Scan for the cell matching the given text and deliver its (x, y) coordinate at center. 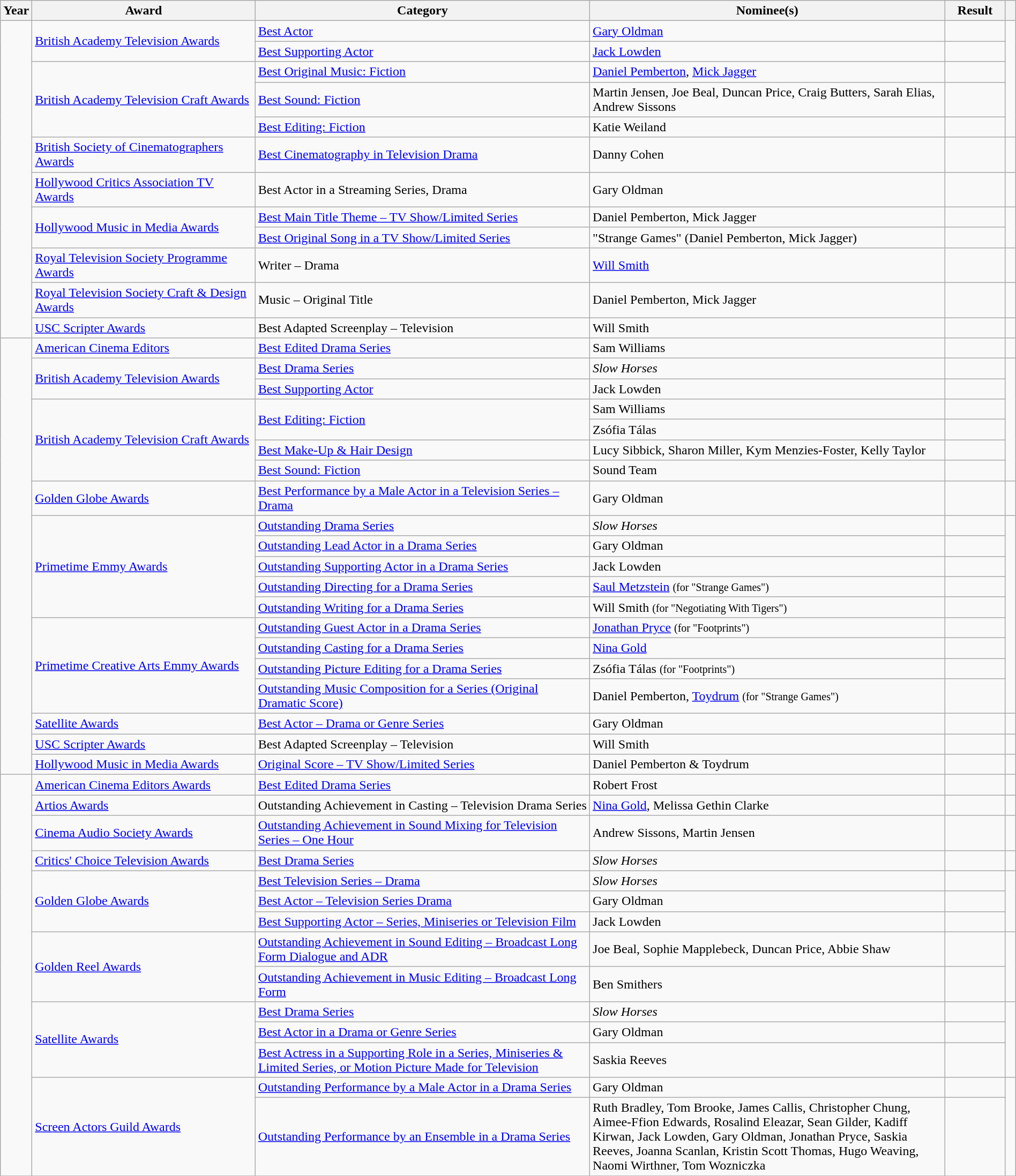
Nina Gold, Melissa Gethin Clarke (767, 805)
Best Actor in a Streaming Series, Drama (422, 190)
American Cinema Editors (144, 348)
Best Cinematography in Television Drama (422, 154)
Daniel Pemberton, Toydrum (for "Strange Games") (767, 696)
Best Make-Up & Hair Design (422, 450)
Outstanding Casting for a Drama Series (422, 648)
Cinema Audio Society Awards (144, 833)
Zsófia Tálas (for "Footprints") (767, 668)
Martin Jensen, Joe Beal, Duncan Price, Craig Butters, Sarah Elias, Andrew Sissons (767, 100)
Primetime Creative Arts Emmy Awards (144, 665)
Primetime Emmy Awards (144, 566)
Outstanding Lead Actor in a Drama Series (422, 546)
Lucy Sibbick, Sharon Miller, Kym Menzies-Foster, Kelly Taylor (767, 450)
British Society of Cinematographers Awards (144, 154)
Outstanding Directing for a Drama Series (422, 587)
Best Performance by a Male Actor in a Television Series – Drama (422, 498)
Will Smith (for "Negotiating With Tigers") (767, 607)
Best Actor in a Drama or Genre Series (422, 1032)
Category (422, 11)
Hollywood Critics Association TV Awards (144, 190)
Outstanding Music Composition for a Series (Original Dramatic Score) (422, 696)
"Strange Games" (Daniel Pemberton, Mick Jagger) (767, 237)
Artios Awards (144, 805)
Best Original Music: Fiction (422, 72)
Robert Frost (767, 785)
Outstanding Guest Actor in a Drama Series (422, 627)
Outstanding Achievement in Sound Editing – Broadcast Long Form Dialogue and ADR (422, 949)
Katie Weiland (767, 127)
Critics' Choice Television Awards (144, 860)
Outstanding Writing for a Drama Series (422, 607)
Danny Cohen (767, 154)
Best Television Series – Drama (422, 881)
Outstanding Performance by an Ensemble in a Drama Series (422, 1137)
Saul Metzstein (for "Strange Games") (767, 587)
Best Actor (422, 31)
Royal Television Society Programme Awards (144, 265)
Best Actress in a Supporting Role in a Series, Miniseries & Limited Series, or Motion Picture Made for Television (422, 1060)
Music – Original Title (422, 300)
Best Original Song in a TV Show/Limited Series (422, 237)
Outstanding Achievement in Casting – Television Drama Series (422, 805)
Zsófia Tálas (767, 430)
Royal Television Society Craft & Design Awards (144, 300)
Year (16, 11)
Best Main Title Theme – TV Show/Limited Series (422, 217)
Screen Actors Guild Awards (144, 1127)
Writer – Drama (422, 265)
Nominee(s) (767, 11)
Ben Smithers (767, 984)
Nina Gold (767, 648)
Joe Beal, Sophie Mapplebeck, Duncan Price, Abbie Shaw (767, 949)
Outstanding Achievement in Sound Mixing for Television Series – One Hour (422, 833)
Daniel Pemberton & Toydrum (767, 765)
Result (975, 11)
Jonathan Pryce (for "Footprints") (767, 627)
Outstanding Performance by a Male Actor in a Drama Series (422, 1088)
Andrew Sissons, Martin Jensen (767, 833)
Best Actor – Drama or Genre Series (422, 724)
Outstanding Achievement in Music Editing – Broadcast Long Form (422, 984)
Original Score – TV Show/Limited Series (422, 765)
Golden Reel Awards (144, 967)
Sound Team (767, 470)
Outstanding Drama Series (422, 526)
Best Supporting Actor – Series, Miniseries or Television Film (422, 922)
Award (144, 11)
Saskia Reeves (767, 1060)
Outstanding Picture Editing for a Drama Series (422, 668)
Best Actor – Television Series Drama (422, 901)
Outstanding Supporting Actor in a Drama Series (422, 566)
American Cinema Editors Awards (144, 785)
